Determine the [X, Y] coordinate at the center of the cell enclosing the given text.  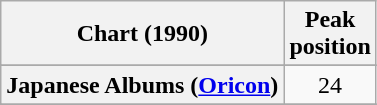
Chart (1990) [142, 34]
Peakposition [330, 34]
24 [330, 85]
Japanese Albums (Oricon) [142, 85]
